Extract the [x, y] coordinate from the center of the cell holding the provided text.  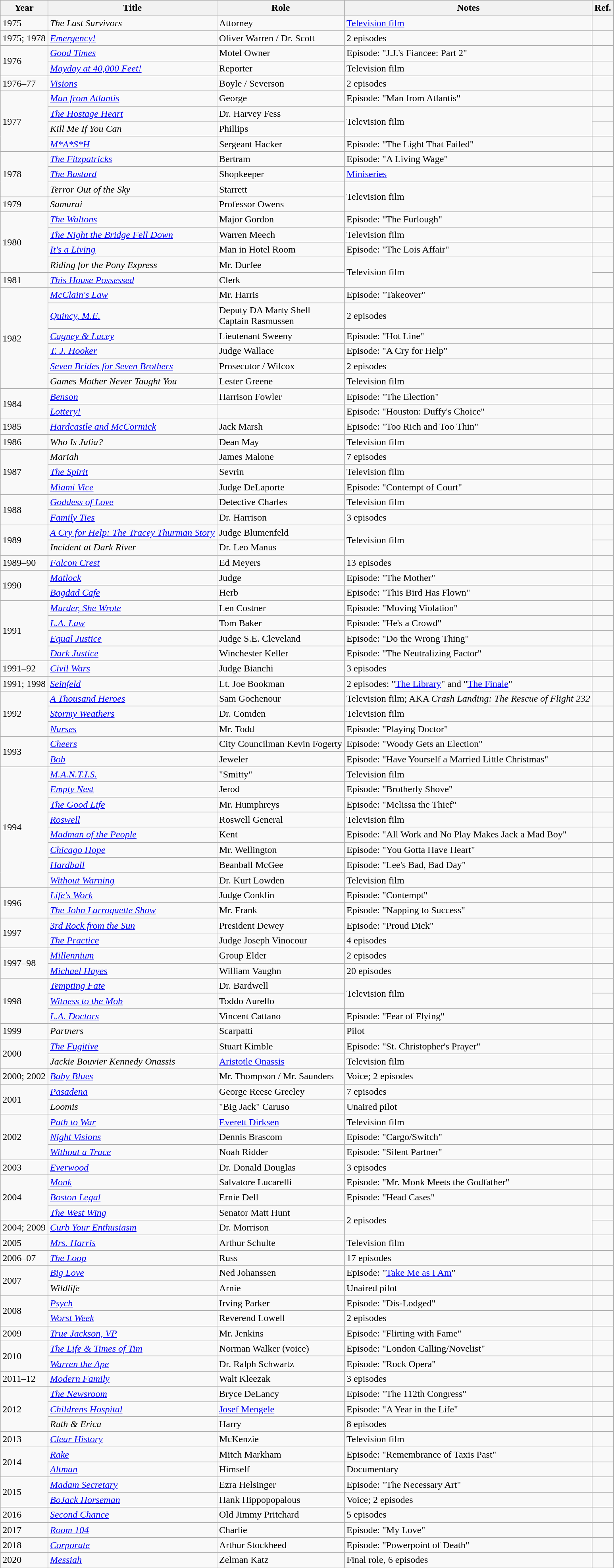
Attorney [280, 23]
Miniseries [468, 174]
Childrens Hospital [132, 1409]
Ref. [602, 8]
The Last Survivors [132, 23]
Ed Meyers [280, 563]
1999 [24, 1031]
Dr. Leo Manus [280, 548]
Roswell [132, 820]
2008 [24, 1311]
5 episodes [468, 1515]
It's a Living [132, 250]
Kent [280, 835]
8 episodes [468, 1424]
Without Warning [132, 880]
The Fitzpatricks [132, 159]
Episode: "Rock Opera" [468, 1364]
Episode: "A Cry for Help" [468, 351]
Sergeant Hacker [280, 144]
Episode: "Lee's Bad, Bad Day" [468, 865]
1991 [24, 631]
2002 [24, 1137]
17 episodes [468, 1258]
Big Love [132, 1273]
13 episodes [468, 563]
Mr. Humphreys [280, 804]
Second Chance [132, 1515]
Old Jimmy Pritchard [280, 1515]
2004 [24, 1198]
2018 [24, 1545]
Matlock [132, 578]
A Cry for Help: The Tracey Thurman Story [132, 532]
Bob [132, 759]
Episode: "Houston: Duffy's Choice" [468, 411]
Corporate [132, 1545]
Mayday at 40,000 Feet! [132, 68]
Beanball McGee [280, 865]
Dr. Harvey Fess [280, 114]
Judge Blumenfeld [280, 532]
Mr. Harris [280, 295]
Prosecutor / Wilcox [280, 366]
Final role, 6 episodes [468, 1560]
Episode: "Contempt" [468, 895]
2006–07 [24, 1258]
Cheers [132, 744]
Stormy Weathers [132, 714]
Irving Parker [280, 1303]
Reporter [280, 68]
Group Elder [280, 956]
1996 [24, 903]
Norman Walker (voice) [280, 1348]
2003 [24, 1167]
Quincy, M.E. [132, 315]
The Loop [132, 1258]
Mr. Thompson / Mr. Saunders [280, 1076]
2012 [24, 1409]
Messiah [132, 1560]
Episode: "Do the Wrong Thing" [468, 638]
Loomis [132, 1107]
Episode: "Takeover" [468, 295]
Everett Dirksen [280, 1122]
Walt Kleezak [280, 1379]
Without a Trace [132, 1152]
Episode: "Contempt of Court" [468, 487]
2017 [24, 1530]
City Councilman Kevin Fogerty [280, 744]
Falcon Crest [132, 563]
2 episodes: "The Library" and "The Finale" [468, 683]
Baby Blues [132, 1076]
M.A.N.T.I.S. [132, 774]
Professor Owens [280, 204]
Episode: "Take Me as I Am" [468, 1273]
Emergency! [132, 38]
Boston Legal [132, 1198]
Witness to the Mob [132, 1001]
Himself [280, 1470]
Lottery! [132, 411]
Jeweler [280, 759]
Ernie Dell [280, 1198]
3rd Rock from the Sun [132, 926]
2004; 2009 [24, 1228]
1980 [24, 242]
Benson [132, 396]
Visions [132, 83]
The Waltons [132, 220]
1984 [24, 404]
Hank Hippopopalous [280, 1500]
Episode: "The Election" [468, 396]
Judge [280, 578]
Judge Joseph Vinocour [280, 941]
"Smitty" [280, 774]
Mr. Durfee [280, 265]
Reverend Lowell [280, 1318]
Bryce DeLancy [280, 1394]
Episode: "Remembrance of Taxis Past" [468, 1454]
The Hostage Heart [132, 114]
Lieutenant Sweeny [280, 336]
Wildlife [132, 1288]
Seven Brides for Seven Brothers [132, 366]
Everwood [132, 1167]
Episode: "J.J.'s Fiancee: Part 2" [468, 53]
Rake [132, 1454]
The Spirit [132, 472]
1991–92 [24, 668]
Warren the Ape [132, 1364]
Episode: "The Necessary Art" [468, 1485]
Goddess of Love [132, 502]
Episode: "The 112th Congress" [468, 1394]
Arnie [280, 1288]
Equal Justice [132, 638]
Episode: "All Work and No Play Makes Jack a Mad Boy" [468, 835]
1997–98 [24, 963]
The Night the Bridge Fell Down [132, 235]
Episode: "Flirting with Fame" [468, 1333]
Episode: "Too Rich and Too Thin" [468, 426]
Mitch Markham [280, 1454]
Russ [280, 1258]
1979 [24, 204]
Good Times [132, 53]
Episode: "Powerpoint of Death" [468, 1545]
2016 [24, 1515]
1993 [24, 752]
Episode: "The Mother" [468, 578]
Incident at Dark River [132, 548]
Seinfeld [132, 683]
Episode: "This Bird Has Flown" [468, 593]
Man from Atlantis [132, 98]
Mr. Todd [280, 729]
1985 [24, 426]
Deputy DA Marty Shell Captain Rasmussen [280, 315]
Pasadena [132, 1092]
Toddo Aurello [280, 1001]
Episode: "Proud Dick" [468, 926]
Life's Work [132, 895]
2007 [24, 1281]
4 episodes [468, 941]
Len Costner [280, 608]
Episode: "Have Yourself a Married Little Christmas" [468, 759]
1987 [24, 472]
Tempting Fate [132, 986]
2014 [24, 1462]
Episode: "Dis-Lodged" [468, 1303]
Jerod [280, 789]
Title [132, 8]
2013 [24, 1439]
Role [280, 8]
Episode: "Melissa the Thief" [468, 804]
Riding for the Pony Express [132, 265]
Episode: "Playing Doctor" [468, 729]
Hardball [132, 865]
Ezra Helsinger [280, 1485]
Harrison Fowler [280, 396]
Arthur Stockheed [280, 1545]
1992 [24, 714]
Dr. Comden [280, 714]
Noah Ridder [280, 1152]
Judge Bianchi [280, 668]
Ruth & Erica [132, 1424]
Modern Family [132, 1379]
Television film; AKA Crash Landing: The Rescue of Flight 232 [468, 699]
Dark Justice [132, 653]
1976–77 [24, 83]
Dr. Morrison [280, 1228]
BoJack Horseman [132, 1500]
Family Ties [132, 517]
1976 [24, 61]
2005 [24, 1243]
2015 [24, 1492]
Tom Baker [280, 623]
Mr. Frank [280, 910]
McKenzie [280, 1439]
Episode: "Moving Violation" [468, 608]
Madman of the People [132, 835]
Clear History [132, 1439]
1981 [24, 280]
Year [24, 8]
Senator Matt Hunt [280, 1213]
Night Visions [132, 1137]
Aristotle Onassis [280, 1061]
Arthur Schulte [280, 1243]
Man in Hotel Room [280, 250]
Jack Marsh [280, 426]
Cagney & Lacey [132, 336]
1975; 1978 [24, 38]
Episode: "Head Cases" [468, 1198]
Chicago Hope [132, 850]
Episode: "My Love" [468, 1530]
Jackie Bouvier Kennedy Onassis [132, 1061]
Judge DeLaporte [280, 487]
Episode: "Silent Partner" [468, 1152]
Episode: "Mr. Monk Meets the Godfather" [468, 1182]
Starrett [280, 189]
Episode: "The Furlough" [468, 220]
Warren Meech [280, 235]
Episode: "He's a Crowd" [468, 623]
1989–90 [24, 563]
Altman [132, 1470]
The Bastard [132, 174]
Zelman Katz [280, 1560]
Episode: "Woody Gets an Election" [468, 744]
Charlie [280, 1530]
L.A. Doctors [132, 1016]
This House Possessed [132, 280]
Detective Charles [280, 502]
Episode: "A Year in the Life" [468, 1409]
Sevrin [280, 472]
1991; 1998 [24, 683]
1978 [24, 174]
Shopkeeper [280, 174]
20 episodes [468, 971]
Dean May [280, 442]
The John Larroquette Show [132, 910]
Mrs. Harris [132, 1243]
Lester Greene [280, 381]
Episode: "Brotherly Shove" [468, 789]
Pilot [468, 1031]
George [280, 98]
Stuart Kimble [280, 1046]
The West Wing [132, 1213]
Dr. Ralph Schwartz [280, 1364]
Madam Secretary [132, 1485]
2000 [24, 1054]
Notes [468, 8]
2000; 2002 [24, 1076]
Episode: "Napping to Success" [468, 910]
Herb [280, 593]
Salvatore Lucarelli [280, 1182]
Episode: "The Light That Failed" [468, 144]
The Life & Times of Tim [132, 1348]
Boyle / Severson [280, 83]
The Practice [132, 941]
Bagdad Cafe [132, 593]
President Dewey [280, 926]
Judge Conklin [280, 895]
1975 [24, 23]
Phillips [280, 129]
Sam Gochenour [280, 699]
Terror Out of the Sky [132, 189]
1990 [24, 585]
Samurai [132, 204]
Roswell General [280, 820]
Bertram [280, 159]
Mr. Wellington [280, 850]
Murder, She Wrote [132, 608]
McClain's Law [132, 295]
Episode: "Man from Atlantis" [468, 98]
Scarpatti [280, 1031]
Episode: "Cargo/Switch" [468, 1137]
A Thousand Heroes [132, 699]
Episode: "You Gotta Have Heart" [468, 850]
1989 [24, 540]
Clerk [280, 280]
Monk [132, 1182]
2020 [24, 1560]
Psych [132, 1303]
Major Gordon [280, 220]
Mariah [132, 457]
2009 [24, 1333]
1977 [24, 121]
Motel Owner [280, 53]
Oliver Warren / Dr. Scott [280, 38]
Miami Vice [132, 487]
Dr. Donald Douglas [280, 1167]
"Big Jack" Caruso [280, 1107]
Judge Wallace [280, 351]
Kill Me If You Can [132, 129]
Dr. Harrison [280, 517]
1982 [24, 338]
Judge S.E. Cleveland [280, 638]
Episode: "A Living Wage" [468, 159]
Mr. Jenkins [280, 1333]
Michael Hayes [132, 971]
Episode: "Hot Line" [468, 336]
Games Mother Never Taught You [132, 381]
Civil Wars [132, 668]
Dr. Kurt Lowden [280, 880]
Lt. Joe Bookman [280, 683]
Dennis Brascom [280, 1137]
Episode: "Fear of Flying" [468, 1016]
Episode: "The Lois Affair" [468, 250]
The Newsroom [132, 1394]
Hardcastle and McCormick [132, 426]
Partners [132, 1031]
True Jackson, VP [132, 1333]
M*A*S*H [132, 144]
Room 104 [132, 1530]
Episode: "The Neutralizing Factor" [468, 653]
James Malone [280, 457]
Josef Mengele [280, 1409]
Winchester Keller [280, 653]
Worst Week [132, 1318]
Curb Your Enthusiasm [132, 1228]
Documentary [468, 1470]
Episode: "St. Christopher's Prayer" [468, 1046]
Episode: "London Calling/Novelist" [468, 1348]
T. J. Hooker [132, 351]
Empty Nest [132, 789]
2011–12 [24, 1379]
Dr. Bardwell [280, 986]
Harry [280, 1424]
William Vaughn [280, 971]
Who Is Julia? [132, 442]
Ned Johanssen [280, 1273]
1986 [24, 442]
1998 [24, 1001]
1994 [24, 827]
Path to War [132, 1122]
George Reese Greeley [280, 1092]
Millennium [132, 956]
1988 [24, 510]
Vincent Cattano [280, 1016]
1997 [24, 933]
2001 [24, 1099]
L.A. Law [132, 623]
The Fugitive [132, 1046]
2010 [24, 1356]
The Good Life [132, 804]
Nurses [132, 729]
